For the text-containing cell, return its midpoint in (X, Y) coordinate format. 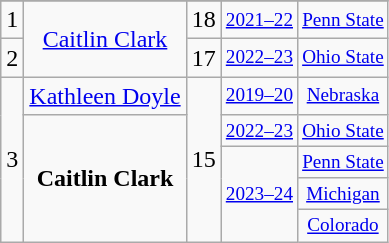
2023–24 (259, 194)
15 (204, 160)
2021–22 (259, 20)
1 (12, 20)
2019–20 (259, 96)
17 (204, 58)
Colorado (344, 226)
3 (12, 160)
Michigan (344, 194)
Nebraska (344, 96)
Kathleen Doyle (105, 96)
18 (204, 20)
2 (12, 58)
